Extract the (x, y) coordinate from the center of the cell holding the provided text.  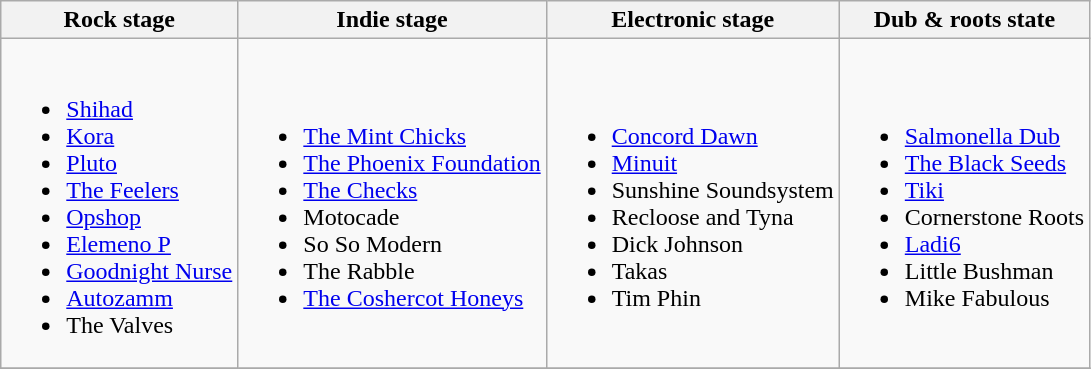
ShihadKoraPlutoThe FeelersOpshopElemeno PGoodnight NurseAutozammThe Valves (120, 204)
Rock stage (120, 20)
The Mint ChicksThe Phoenix FoundationThe ChecksMotocadeSo So ModernThe RabbleThe Coshercot Honeys (392, 204)
Salmonella DubThe Black SeedsTikiCornerstone RootsLadi6Little BushmanMike Fabulous (964, 204)
Dub & roots state (964, 20)
Concord DawnMinuitSunshine SoundsystemRecloose and TynaDick JohnsonTakasTim Phin (692, 204)
Indie stage (392, 20)
Electronic stage (692, 20)
